Output the (x, y) coordinate of the center of the cell containing the given text.  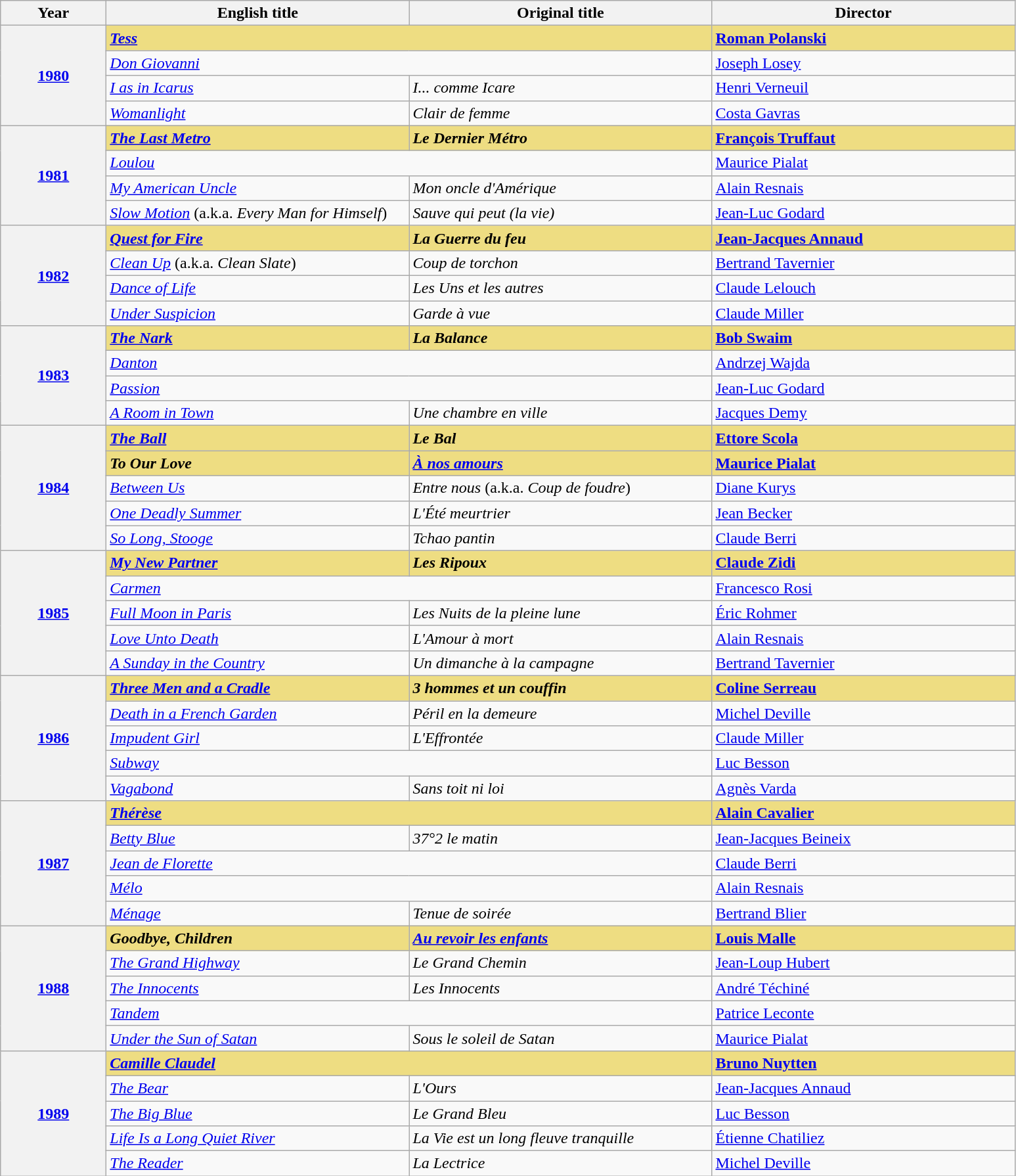
Betty Blue (257, 838)
Dance of Life (257, 288)
Jean-Jacques Beineix (863, 838)
A Sunday in the Country (257, 663)
Full Moon in Paris (257, 613)
Claude Lelouch (863, 288)
L'Été meurtrier (561, 513)
Tchao pantin (561, 538)
François Truffaut (863, 138)
Alain Cavalier (863, 813)
Sous le soleil de Satan (561, 1038)
Roman Polanski (863, 38)
1986 (54, 738)
La Lectrice (561, 1164)
Bertrand Blier (863, 913)
Agnès Varda (863, 788)
1980 (54, 76)
Love Unto Death (257, 638)
Jacques Demy (863, 413)
1982 (54, 275)
1987 (54, 863)
The Nark (257, 338)
Ménage (257, 913)
Les Nuits de la pleine lune (561, 613)
The Ball (257, 438)
My New Partner (257, 563)
Clair de femme (561, 113)
Loulou (409, 163)
Tandem (409, 1013)
Diane Kurys (863, 488)
The Big Blue (257, 1114)
Le Grand Bleu (561, 1114)
Andrzej Wajda (863, 363)
My American Uncle (257, 188)
The Last Metro (257, 138)
The Reader (257, 1164)
Camille Claudel (409, 1063)
Don Giovanni (409, 63)
Jean-Loup Hubert (863, 963)
L'Effrontée (561, 738)
So Long, Stooge (257, 538)
Year (54, 13)
Womanlight (257, 113)
1981 (54, 175)
1985 (54, 613)
I as in Icarus (257, 88)
Francesco Rosi (863, 588)
Jean de Florette (409, 863)
Henri Verneuil (863, 88)
Under Suspicion (257, 313)
Un dimanche à la campagne (561, 663)
Passion (409, 388)
Le Bal (561, 438)
À nos amours (561, 463)
Goodbye, Children (257, 938)
Louis Malle (863, 938)
La Balance (561, 338)
Coline Serreau (863, 688)
Mélo (409, 888)
1983 (54, 376)
37°2 le matin (561, 838)
Les Uns et les autres (561, 288)
Une chambre en ville (561, 413)
Étienne Chatiliez (863, 1139)
One Deadly Summer (257, 513)
The Grand Highway (257, 963)
Tess (409, 38)
Péril en la demeure (561, 713)
3 hommes et un couffin (561, 688)
Le Dernier Métro (561, 138)
I... comme Icare (561, 88)
Clean Up (a.k.a. Clean Slate) (257, 263)
Au revoir les enfants (561, 938)
Les Innocents (561, 988)
Thérèse (409, 813)
Tenue de soirée (561, 913)
Under the Sun of Satan (257, 1038)
Claude Zidi (863, 563)
Bruno Nuytten (863, 1063)
La Vie est un long fleuve tranquille (561, 1139)
Joseph Losey (863, 63)
Life Is a Long Quiet River (257, 1139)
Impudent Girl (257, 738)
1989 (54, 1113)
English title (257, 13)
Between Us (257, 488)
Vagabond (257, 788)
Original title (561, 13)
Three Men and a Cradle (257, 688)
Éric Rohmer (863, 613)
Slow Motion (a.k.a. Every Man for Himself) (257, 213)
To Our Love (257, 463)
Coup de torchon (561, 263)
1984 (54, 488)
Quest for Fire (257, 238)
The Innocents (257, 988)
Garde à vue (561, 313)
L'Amour à mort (561, 638)
Entre nous (a.k.a. Coup de foudre) (561, 488)
Danton (409, 363)
Patrice Leconte (863, 1013)
Sauve qui peut (la vie) (561, 213)
L'Ours (561, 1088)
Les Ripoux (561, 563)
Le Grand Chemin (561, 963)
1988 (54, 988)
Jean Becker (863, 513)
Bob Swaim (863, 338)
A Room in Town (257, 413)
Mon oncle d'Amérique (561, 188)
La Guerre du feu (561, 238)
Sans toit ni loi (561, 788)
Ettore Scola (863, 438)
The Bear (257, 1088)
Subway (409, 763)
Death in a French Garden (257, 713)
Director (863, 13)
André Téchiné (863, 988)
Costa Gavras (863, 113)
Carmen (409, 588)
